Output the (x, y) coordinate of the center of the cell containing the given text.  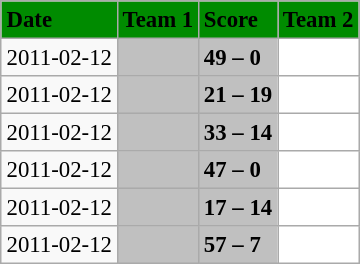
21 – 19 (238, 95)
47 – 0 (238, 170)
17 – 14 (238, 208)
33 – 14 (238, 133)
Date (59, 20)
Team 1 (158, 20)
Score (238, 20)
57 – 7 (238, 245)
Team 2 (318, 20)
49 – 0 (238, 57)
